Detect which cell encompasses the target text, then output its (X, Y) center coordinate. 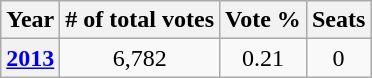
Year (30, 20)
6,782 (140, 58)
Vote % (264, 20)
0.21 (264, 58)
Seats (338, 20)
0 (338, 58)
# of total votes (140, 20)
2013 (30, 58)
